Scan for the cell matching the given text and deliver its (x, y) coordinate at center. 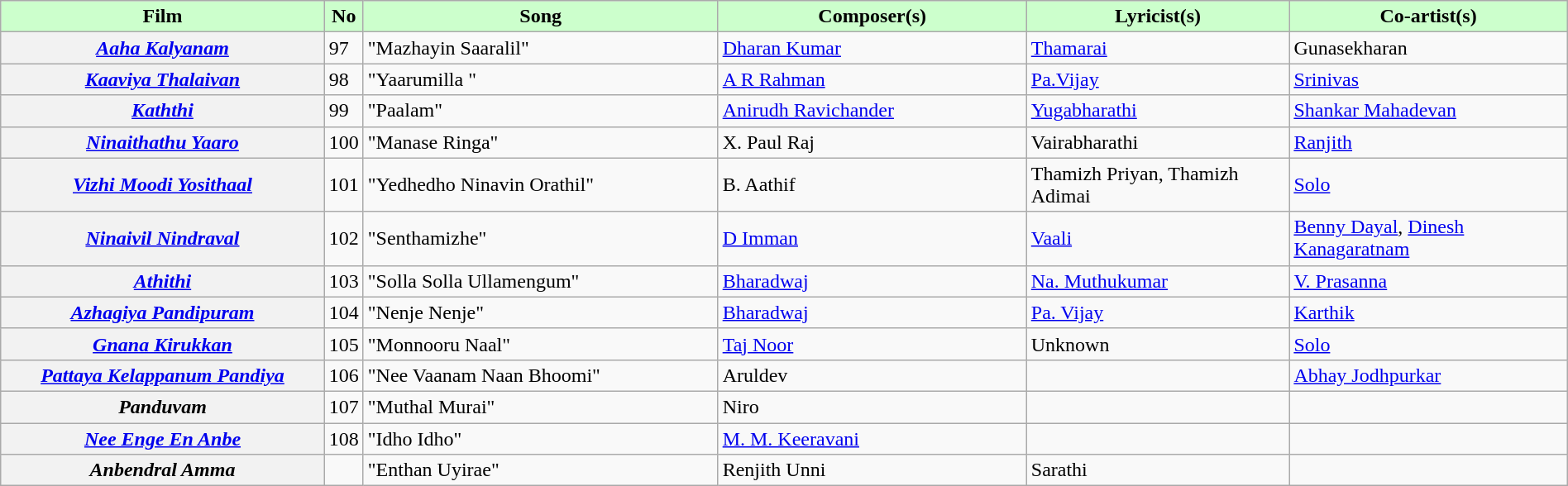
"Muthal Murai" (541, 407)
107 (344, 407)
Thamizh Priyan, Thamizh Adimai (1158, 185)
Anbendral Amma (162, 470)
No (344, 17)
108 (344, 439)
Composer(s) (872, 17)
Pa. Vijay (1158, 312)
"Manase Ringa" (541, 142)
Lyricist(s) (1158, 17)
Vairabharathi (1158, 142)
Renjith Unni (872, 470)
Yugabharathi (1158, 111)
Srinivas (1428, 79)
101 (344, 185)
"Nee Vaanam Naan Bhoomi" (541, 375)
Karthik (1428, 312)
Benny Dayal, Dinesh Kanagaratnam (1428, 238)
102 (344, 238)
"Yedhedho Ninavin Orathil" (541, 185)
Dharan Kumar (872, 48)
Vaali (1158, 238)
Co-artist(s) (1428, 17)
Pattaya Kelappanum Pandiya (162, 375)
Aruldev (872, 375)
Film (162, 17)
X. Paul Raj (872, 142)
"Monnooru Naal" (541, 344)
"Nenje Nenje" (541, 312)
Sarathi (1158, 470)
Kaththi (162, 111)
B. Aathif (872, 185)
"Idho Idho" (541, 439)
Nee Enge En Anbe (162, 439)
99 (344, 111)
V. Prasanna (1428, 281)
"Mazhayin Saaralil" (541, 48)
Niro (872, 407)
Gunasekharan (1428, 48)
Abhay Jodhpurkar (1428, 375)
Pa.Vijay (1158, 79)
Aaha Kalyanam (162, 48)
Panduvam (162, 407)
Shankar Mahadevan (1428, 111)
Gnana Kirukkan (162, 344)
104 (344, 312)
106 (344, 375)
M. M. Keeravani (872, 439)
Kaaviya Thalaivan (162, 79)
105 (344, 344)
98 (344, 79)
Taj Noor (872, 344)
Vizhi Moodi Yosithaal (162, 185)
Ranjith (1428, 142)
Athithi (162, 281)
"Enthan Uyirae" (541, 470)
Unknown (1158, 344)
Ninaithathu Yaaro (162, 142)
"Paalam" (541, 111)
Na. Muthukumar (1158, 281)
"Solla Solla Ullamengum" (541, 281)
Anirudh Ravichander (872, 111)
A R Rahman (872, 79)
D Imman (872, 238)
97 (344, 48)
Song (541, 17)
"Senthamizhe" (541, 238)
Ninaivil Nindraval (162, 238)
100 (344, 142)
Azhagiya Pandipuram (162, 312)
103 (344, 281)
Thamarai (1158, 48)
"Yaarumilla " (541, 79)
